Return (x, y) of the center of cell containing provided text 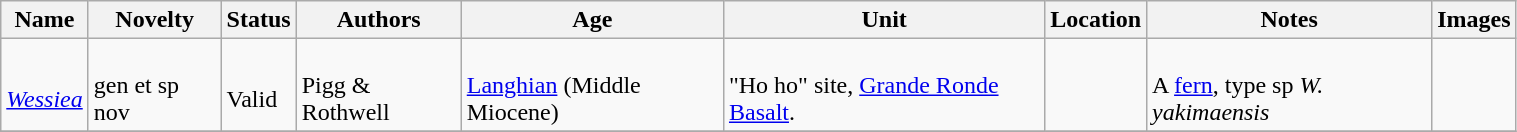
Pigg & Rothwell (378, 85)
Langhian (Middle Miocene) (592, 85)
Authors (378, 20)
Name (45, 20)
Valid (258, 85)
Unit (884, 20)
Location (1096, 20)
Age (592, 20)
Wessiea (45, 85)
Images (1474, 20)
A fern, type sp W. yakimaensis (1290, 85)
"Ho ho" site, Grande Ronde Basalt. (884, 85)
Novelty (154, 20)
Notes (1290, 20)
gen et sp nov (154, 85)
Status (258, 20)
